Find where the given text appears and provide that cell's center as [x, y] coordinate. 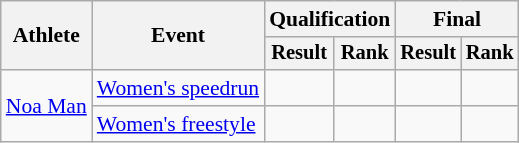
Women's speedrun [178, 88]
Women's freestyle [178, 124]
Noa Man [46, 106]
Qualification [330, 19]
Athlete [46, 36]
Final [456, 19]
Event [178, 36]
